Identify which cell holds the provided text, then report its [X, Y] central coordinate. 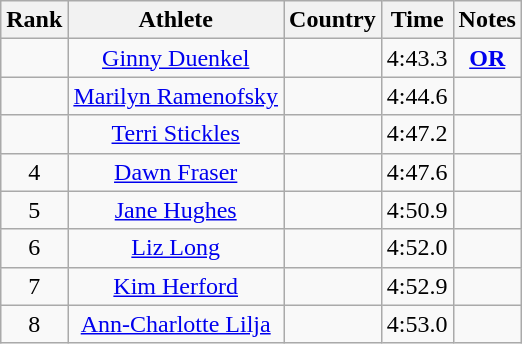
4:44.6 [417, 96]
8 [34, 324]
4:47.6 [417, 172]
Rank [34, 20]
Athlete [176, 20]
Dawn Fraser [176, 172]
Kim Herford [176, 286]
7 [34, 286]
Ginny Duenkel [176, 58]
Time [417, 20]
4:47.2 [417, 134]
4:52.0 [417, 248]
4 [34, 172]
Notes [487, 20]
OR [487, 58]
4:43.3 [417, 58]
Jane Hughes [176, 210]
Country [333, 20]
Liz Long [176, 248]
5 [34, 210]
4:50.9 [417, 210]
6 [34, 248]
Ann-Charlotte Lilja [176, 324]
4:52.9 [417, 286]
Marilyn Ramenofsky [176, 96]
Terri Stickles [176, 134]
4:53.0 [417, 324]
